Scan for the cell matching the given text and deliver its (X, Y) coordinate at center. 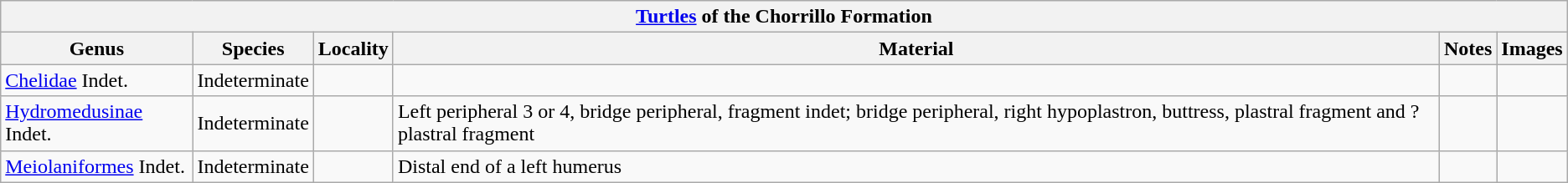
Material (916, 48)
Turtles of the Chorrillo Formation (784, 17)
Notes (1467, 48)
Meiolaniformes Indet. (97, 166)
Images (1532, 48)
Hydromedusinae Indet. (97, 124)
Distal end of a left humerus (916, 166)
Locality (353, 48)
Genus (97, 48)
Left peripheral 3 or 4, bridge peripheral, fragment indet; bridge peripheral, right hypoplastron, buttress, plastral fragment and ?plastral fragment (916, 124)
Chelidae Indet. (97, 80)
Species (253, 48)
